Pinpoint the cell where the given text exists, returning its [X, Y] midpoint coordinate. 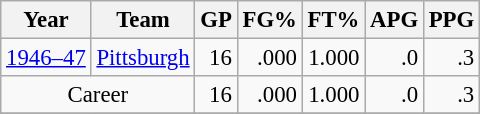
GP [216, 20]
Team [143, 20]
Career [98, 95]
APG [394, 20]
1946–47 [46, 58]
PPG [451, 20]
FG% [270, 20]
FT% [334, 20]
Year [46, 20]
Pittsburgh [143, 58]
